For the text-containing cell, return its midpoint in (X, Y) coordinate format. 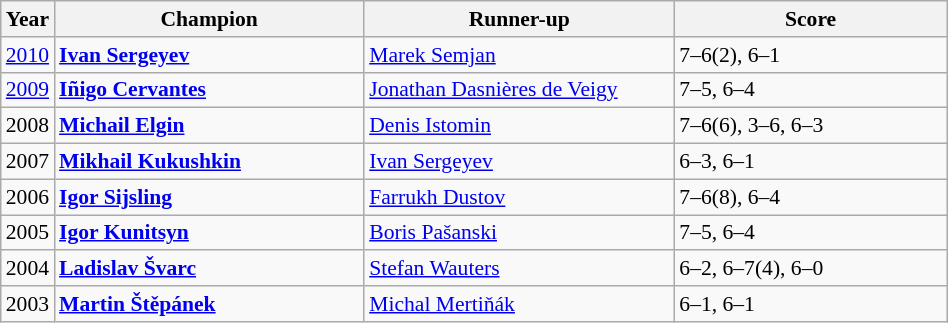
7–6(2), 6–1 (810, 55)
Runner-up (519, 19)
Year (28, 19)
Igor Sijsling (209, 197)
7–6(6), 3–6, 6–3 (810, 126)
6–2, 6–7(4), 6–0 (810, 269)
2005 (28, 233)
Stefan Wauters (519, 269)
Denis Istomin (519, 126)
2003 (28, 304)
2010 (28, 55)
Michail Elgin (209, 126)
6–1, 6–1 (810, 304)
2009 (28, 90)
6–3, 6–1 (810, 162)
Ladislav Švarc (209, 269)
7–6(8), 6–4 (810, 197)
2007 (28, 162)
Iñigo Cervantes (209, 90)
Jonathan Dasnières de Veigy (519, 90)
Martin Štěpánek (209, 304)
Champion (209, 19)
Marek Semjan (519, 55)
Farrukh Dustov (519, 197)
Igor Kunitsyn (209, 233)
2004 (28, 269)
Boris Pašanski (519, 233)
2008 (28, 126)
Mikhail Kukushkin (209, 162)
Score (810, 19)
Michal Mertiňák (519, 304)
2006 (28, 197)
